Detect which cell encompasses the target text, then output its [x, y] center coordinate. 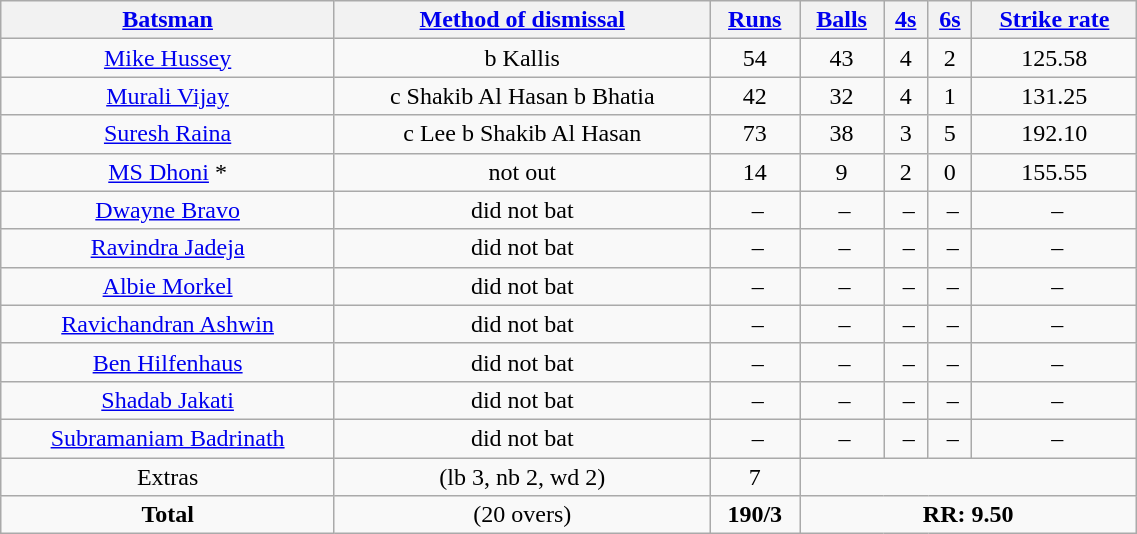
54 [755, 58]
Murali Vijay [168, 96]
42 [755, 96]
3 [906, 134]
125.58 [1054, 58]
Ravichandran Ashwin [168, 324]
Subramaniam Badrinath [168, 438]
RR: 9.50 [968, 515]
192.10 [1054, 134]
6s [950, 20]
190/3 [755, 515]
Batsman [168, 20]
c Shakib Al Hasan b Bhatia [522, 96]
0 [950, 172]
Total [168, 515]
MS Dhoni * [168, 172]
(lb 3, nb 2, wd 2) [522, 477]
b Kallis [522, 58]
Ravindra Jadeja [168, 248]
7 [755, 477]
Albie Morkel [168, 286]
5 [950, 134]
Extras [168, 477]
Dwayne Bravo [168, 210]
4s [906, 20]
14 [755, 172]
Ben Hilfenhaus [168, 362]
Runs [755, 20]
Strike rate [1054, 20]
Method of dismissal [522, 20]
73 [755, 134]
9 [842, 172]
38 [842, 134]
131.25 [1054, 96]
1 [950, 96]
43 [842, 58]
155.55 [1054, 172]
(20 overs) [522, 515]
Mike Hussey [168, 58]
Suresh Raina [168, 134]
Shadab Jakati [168, 400]
32 [842, 96]
c Lee b Shakib Al Hasan [522, 134]
not out [522, 172]
Balls [842, 20]
